Pinpoint the cell where the given text exists, returning its [X, Y] midpoint coordinate. 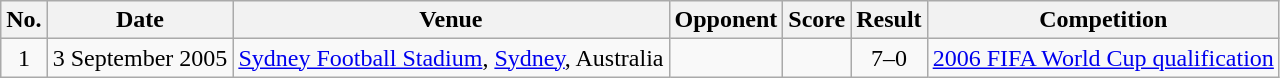
No. [24, 20]
7–0 [889, 58]
Opponent [726, 20]
3 September 2005 [140, 58]
Venue [451, 20]
Result [889, 20]
1 [24, 58]
Date [140, 20]
Competition [1103, 20]
Score [817, 20]
Sydney Football Stadium, Sydney, Australia [451, 58]
2006 FIFA World Cup qualification [1103, 58]
